Scan for the cell matching the given text and deliver its (x, y) coordinate at center. 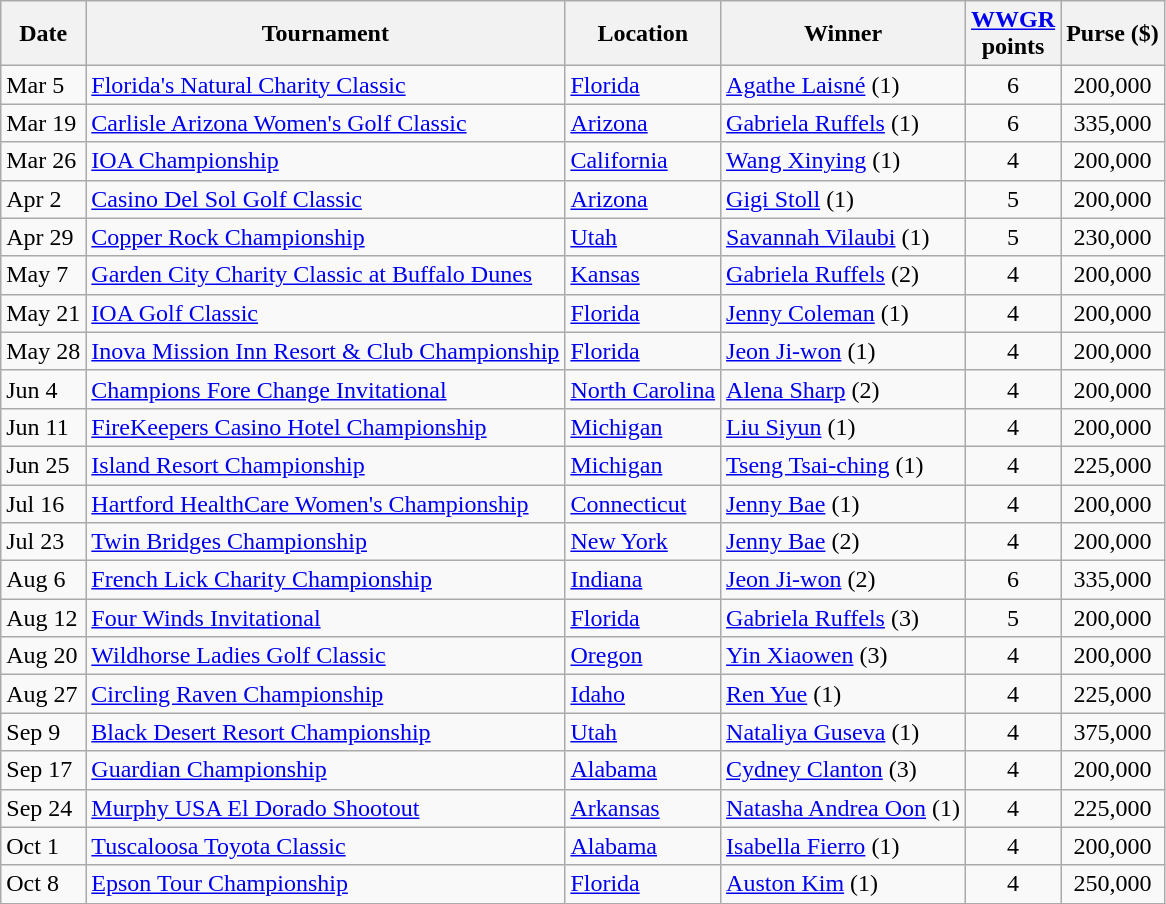
Purse ($) (1113, 34)
Alena Sharp (2) (844, 389)
Cydney Clanton (3) (844, 770)
Winner (844, 34)
230,000 (1113, 237)
Aug 27 (44, 694)
Murphy USA El Dorado Shootout (326, 808)
Oct 8 (44, 884)
Jeon Ji-won (1) (844, 351)
Liu Siyun (1) (844, 427)
Natasha Andrea Oon (1) (844, 808)
Apr 29 (44, 237)
375,000 (1113, 732)
May 21 (44, 313)
Gigi Stoll (1) (844, 199)
Mar 26 (44, 161)
Wang Xinying (1) (844, 161)
Indiana (643, 580)
Island Resort Championship (326, 465)
Casino Del Sol Golf Classic (326, 199)
Arkansas (643, 808)
Gabriela Ruffels (2) (844, 275)
Guardian Championship (326, 770)
Jun 11 (44, 427)
Circling Raven Championship (326, 694)
Tseng Tsai-ching (1) (844, 465)
Wildhorse Ladies Golf Classic (326, 656)
Nataliya Guseva (1) (844, 732)
California (643, 161)
Apr 2 (44, 199)
Mar 5 (44, 85)
Tournament (326, 34)
Inova Mission Inn Resort & Club Championship (326, 351)
Ren Yue (1) (844, 694)
Kansas (643, 275)
Epson Tour Championship (326, 884)
Jenny Bae (2) (844, 542)
Garden City Charity Classic at Buffalo Dunes (326, 275)
Agathe Laisné (1) (844, 85)
New York (643, 542)
Florida's Natural Charity Classic (326, 85)
Twin Bridges Championship (326, 542)
250,000 (1113, 884)
Copper Rock Championship (326, 237)
Aug 6 (44, 580)
Jeon Ji-won (2) (844, 580)
Jul 23 (44, 542)
Isabella Fierro (1) (844, 846)
Jenny Coleman (1) (844, 313)
Sep 17 (44, 770)
May 7 (44, 275)
May 28 (44, 351)
Oregon (643, 656)
Jun 25 (44, 465)
Sep 9 (44, 732)
Black Desert Resort Championship (326, 732)
Gabriela Ruffels (1) (844, 123)
Aug 20 (44, 656)
Oct 1 (44, 846)
Tuscaloosa Toyota Classic (326, 846)
Connecticut (643, 503)
Carlisle Arizona Women's Golf Classic (326, 123)
IOA Championship (326, 161)
Four Winds Invitational (326, 618)
Sep 24 (44, 808)
Date (44, 34)
IOA Golf Classic (326, 313)
Jenny Bae (1) (844, 503)
North Carolina (643, 389)
Location (643, 34)
Idaho (643, 694)
Yin Xiaowen (3) (844, 656)
Savannah Vilaubi (1) (844, 237)
Mar 19 (44, 123)
Gabriela Ruffels (3) (844, 618)
Jun 4 (44, 389)
Aug 12 (44, 618)
Hartford HealthCare Women's Championship (326, 503)
Champions Fore Change Invitational (326, 389)
Jul 16 (44, 503)
FireKeepers Casino Hotel Championship (326, 427)
French Lick Charity Championship (326, 580)
Auston Kim (1) (844, 884)
WWGRpoints (1014, 34)
